Locate the cell with the specified text and output its (x, y) center coordinate. 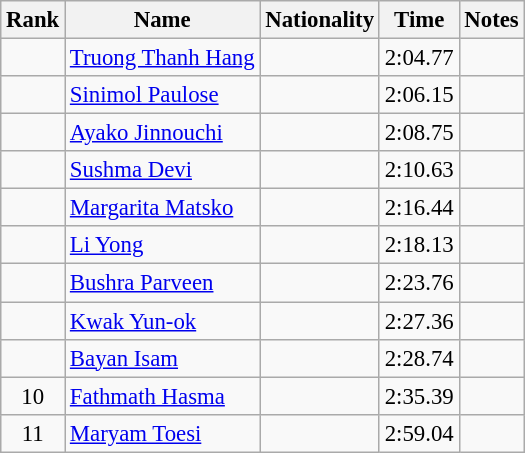
2:18.13 (419, 245)
Time (419, 20)
2:06.15 (419, 95)
Bayan Isam (162, 358)
Maryam Toesi (162, 433)
Kwak Yun-ok (162, 321)
Sinimol Paulose (162, 95)
2:04.77 (419, 58)
Notes (492, 20)
Li Yong (162, 245)
Bushra Parveen (162, 283)
Truong Thanh Hang (162, 58)
2:35.39 (419, 396)
2:08.75 (419, 133)
2:28.74 (419, 358)
2:59.04 (419, 433)
Name (162, 20)
Rank (33, 20)
10 (33, 396)
2:27.36 (419, 321)
Fathmath Hasma (162, 396)
Nationality (320, 20)
2:16.44 (419, 208)
2:10.63 (419, 170)
11 (33, 433)
2:23.76 (419, 283)
Margarita Matsko (162, 208)
Sushma Devi (162, 170)
Ayako Jinnouchi (162, 133)
